Capture the cell that displays the provided text and extract its [X, Y] central coordinate. 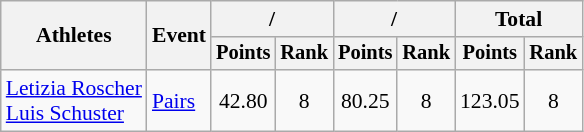
42.80 [243, 100]
Event [179, 36]
Total [518, 19]
80.25 [365, 100]
Pairs [179, 100]
Athletes [74, 36]
Letizia Roscher Luis Schuster [74, 100]
123.05 [490, 100]
